Return (x, y) of the center of cell containing provided text 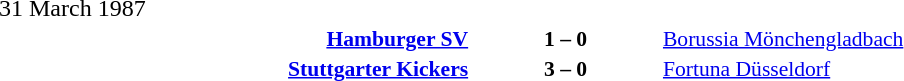
1 – 0 (566, 38)
